Find where the given text appears and provide that cell's center as [X, Y] coordinate. 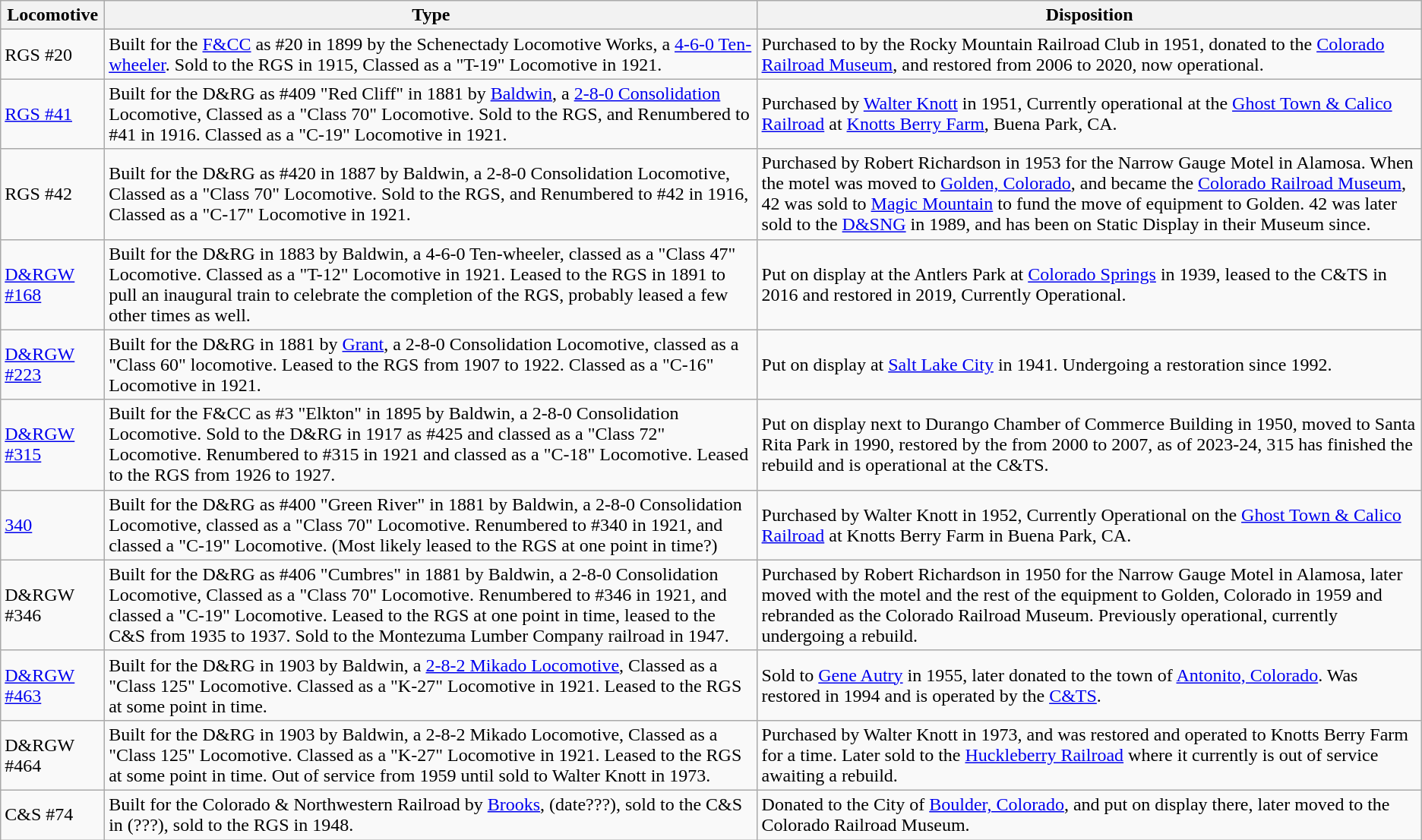
Purchased to by the Rocky Mountain Railroad Club in 1951, donated to the Colorado Railroad Museum, and restored from 2006 to 2020, now operational. [1089, 55]
C&S #74 [53, 814]
D&RGW #168 [53, 284]
340 [53, 525]
D&RGW #464 [53, 755]
RGS #41 [53, 114]
Purchased by Walter Knott in 1951, Currently operational at the Ghost Town & Calico Railroad at Knotts Berry Farm, Buena Park, CA. [1089, 114]
Type [431, 15]
Put on display at the Antlers Park at Colorado Springs in 1939, leased to the C&TS in 2016 and restored in 2019, Currently Operational. [1089, 284]
Disposition [1089, 15]
D&RGW #315 [53, 445]
RGS #42 [53, 194]
Purchased by Walter Knott in 1952, Currently Operational on the Ghost Town & Calico Railroad at Knotts Berry Farm in Buena Park, CA. [1089, 525]
Donated to the City of Boulder, Colorado, and put on display there, later moved to the Colorado Railroad Museum. [1089, 814]
Put on display at Salt Lake City in 1941. Undergoing a restoration since 1992. [1089, 365]
D&RGW #346 [53, 605]
Locomotive [53, 15]
D&RGW #463 [53, 685]
RGS #20 [53, 55]
Sold to Gene Autry in 1955, later donated to the town of Antonito, Colorado. Was restored in 1994 and is operated by the C&TS. [1089, 685]
Built for the Colorado & Northwestern Railroad by Brooks, (date???), sold to the C&S in (???), sold to the RGS in 1948. [431, 814]
D&RGW #223 [53, 365]
